Output the [X, Y] coordinate of the center of the cell containing the given text.  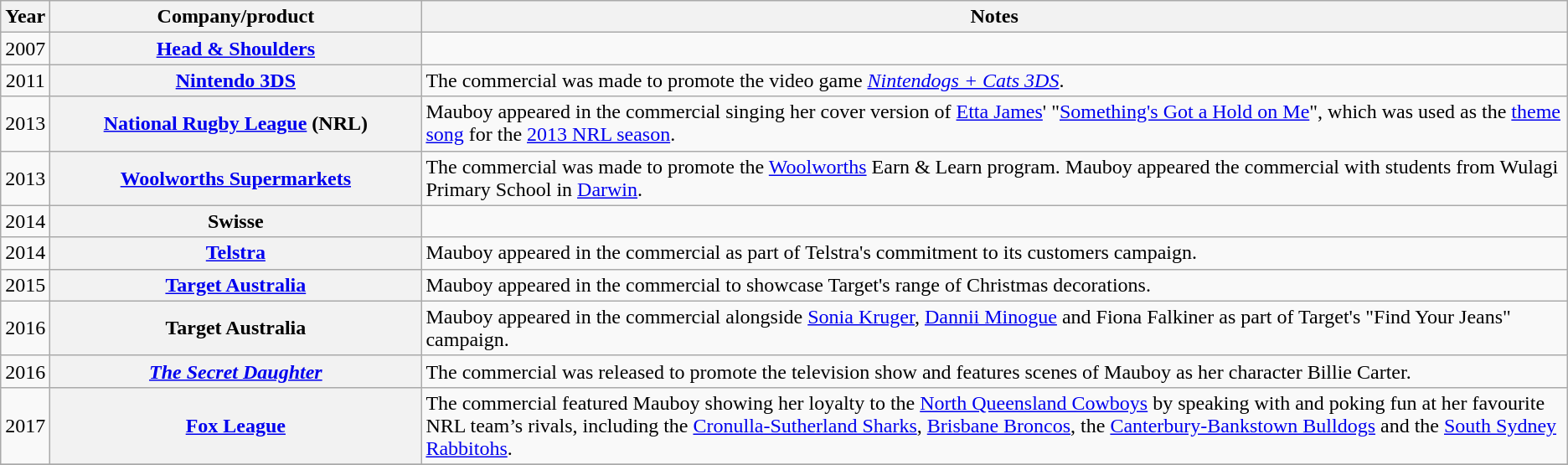
Woolworths Supermarkets [236, 178]
Notes [994, 17]
Telstra [236, 253]
The commercial was released to promote the television show and features scenes of Mauboy as her character Billie Carter. [994, 371]
Nintendo 3DS [236, 80]
2017 [25, 426]
Mauboy appeared in the commercial to showcase Target's range of Christmas decorations. [994, 285]
The Secret Daughter [236, 371]
Head & Shoulders [236, 49]
National Rugby League (NRL) [236, 124]
Mauboy appeared in the commercial as part of Telstra's commitment to its customers campaign. [994, 253]
Year [25, 17]
2011 [25, 80]
2015 [25, 285]
Fox League [236, 426]
Company/product [236, 17]
2007 [25, 49]
Mauboy appeared in the commercial alongside Sonia Kruger, Dannii Minogue and Fiona Falkiner as part of Target's "Find Your Jeans" campaign. [994, 328]
Swisse [236, 221]
The commercial was made to promote the video game Nintendogs + Cats 3DS. [994, 80]
